Determine the (x, y) coordinate at the center of the cell enclosing the given text.  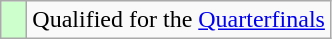
Qualified for the Quarterfinals (179, 20)
